Locate the cell with the specified text and output its [x, y] center coordinate. 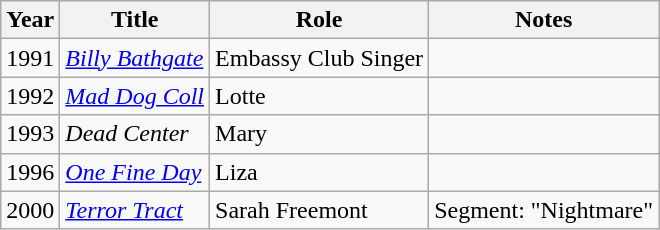
Role [320, 20]
Billy Bathgate [135, 58]
Notes [544, 20]
Mad Dog Coll [135, 96]
1991 [30, 58]
1996 [30, 172]
Segment: "Nightmare" [544, 210]
1993 [30, 134]
1992 [30, 96]
Liza [320, 172]
Lotte [320, 96]
2000 [30, 210]
Sarah Freemont [320, 210]
Mary [320, 134]
Year [30, 20]
Terror Tract [135, 210]
Dead Center [135, 134]
Embassy Club Singer [320, 58]
Title [135, 20]
One Fine Day [135, 172]
